Capture the cell that displays the provided text and extract its [X, Y] central coordinate. 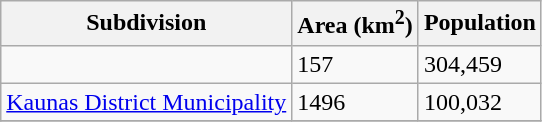
304,459 [480, 64]
100,032 [480, 102]
157 [356, 64]
Kaunas District Municipality [146, 102]
1496 [356, 102]
Subdivision [146, 24]
Population [480, 24]
Area (km2) [356, 24]
